Pinpoint the cell where the given text exists, returning its [X, Y] midpoint coordinate. 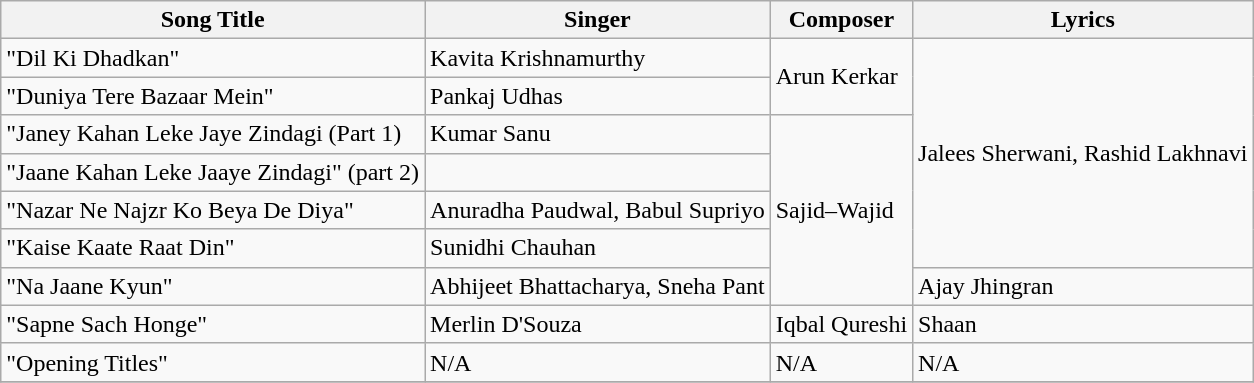
"Sapne Sach Honge" [213, 324]
Singer [598, 20]
Pankaj Udhas [598, 96]
Merlin D'Souza [598, 324]
Lyrics [1083, 20]
Arun Kerkar [841, 77]
"Duniya Tere Bazaar Mein" [213, 96]
Iqbal Qureshi [841, 324]
Sajid–Wajid [841, 210]
Kavita Krishnamurthy [598, 58]
Jalees Sherwani, Rashid Lakhnavi [1083, 153]
"Kaise Kaate Raat Din" [213, 248]
Kumar Sanu [598, 134]
"Janey Kahan Leke Jaye Zindagi (Part 1) [213, 134]
Song Title [213, 20]
"Na Jaane Kyun" [213, 286]
Anuradha Paudwal, Babul Supriyo [598, 210]
Composer [841, 20]
Shaan [1083, 324]
"Jaane Kahan Leke Jaaye Zindagi" (part 2) [213, 172]
"Opening Titles" [213, 362]
"Dil Ki Dhadkan" [213, 58]
Sunidhi Chauhan [598, 248]
Abhijeet Bhattacharya, Sneha Pant [598, 286]
"Nazar Ne Najzr Ko Beya De Diya" [213, 210]
Ajay Jhingran [1083, 286]
